Determine the (x, y) coordinate at the center of the cell enclosing the given text.  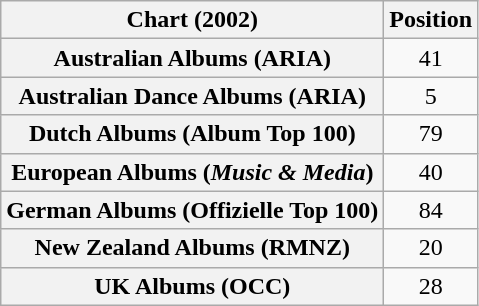
Position (431, 20)
UK Albums (OCC) (192, 286)
German Albums (Offizielle Top 100) (192, 210)
79 (431, 134)
European Albums (Music & Media) (192, 172)
Chart (2002) (192, 20)
84 (431, 210)
20 (431, 248)
5 (431, 96)
40 (431, 172)
New Zealand Albums (RMNZ) (192, 248)
Australian Dance Albums (ARIA) (192, 96)
41 (431, 58)
Dutch Albums (Album Top 100) (192, 134)
Australian Albums (ARIA) (192, 58)
28 (431, 286)
